Identify which cell holds the provided text, then report its [x, y] central coordinate. 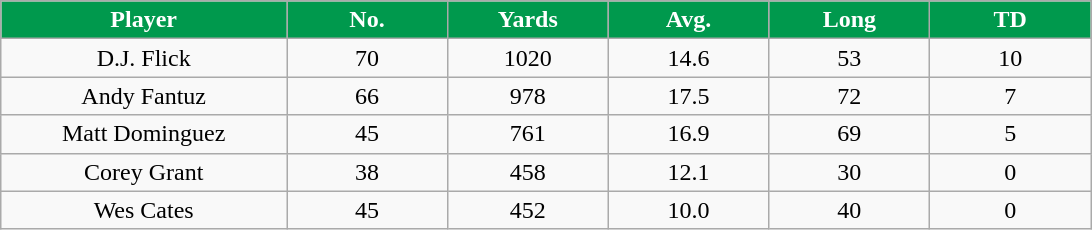
No. [368, 20]
16.9 [688, 134]
1020 [528, 58]
Wes Cates [144, 210]
14.6 [688, 58]
Andy Fantuz [144, 96]
10 [1010, 58]
66 [368, 96]
Long [850, 20]
69 [850, 134]
5 [1010, 134]
TD [1010, 20]
40 [850, 210]
Player [144, 20]
Matt Dominguez [144, 134]
70 [368, 58]
761 [528, 134]
30 [850, 172]
452 [528, 210]
10.0 [688, 210]
458 [528, 172]
Avg. [688, 20]
17.5 [688, 96]
Corey Grant [144, 172]
D.J. Flick [144, 58]
12.1 [688, 172]
7 [1010, 96]
978 [528, 96]
53 [850, 58]
72 [850, 96]
38 [368, 172]
Yards [528, 20]
